Capture the cell that displays the provided text and extract its [x, y] central coordinate. 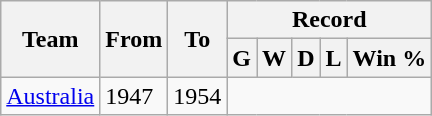
Team [50, 39]
To [198, 39]
Australia [50, 96]
1954 [198, 96]
L [334, 58]
Win % [390, 58]
1947 [134, 96]
D [306, 58]
From [134, 39]
Record [330, 20]
W [274, 58]
G [242, 58]
